Scan for the cell matching the given text and deliver its (X, Y) coordinate at center. 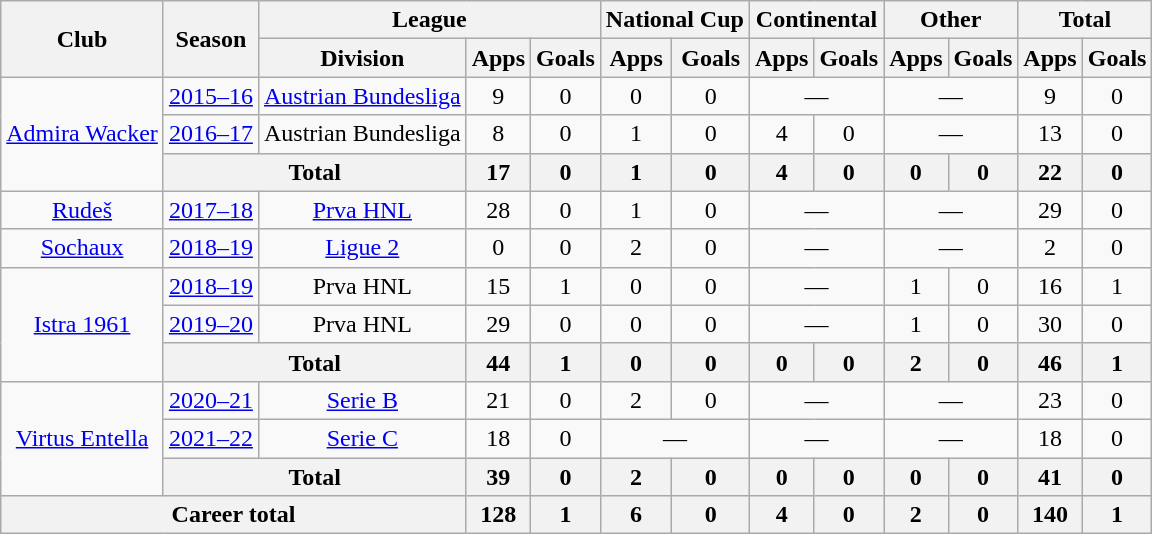
30 (1050, 324)
17 (498, 172)
Career total (234, 515)
League (429, 20)
22 (1050, 172)
28 (498, 210)
2020–21 (210, 400)
2021–22 (210, 438)
2017–18 (210, 210)
Season (210, 39)
Continental (816, 20)
2016–17 (210, 134)
National Cup (674, 20)
46 (1050, 362)
21 (498, 400)
8 (498, 134)
6 (636, 515)
Other (951, 20)
39 (498, 477)
15 (498, 286)
Istra 1961 (82, 324)
44 (498, 362)
Sochaux (82, 248)
Ligue 2 (362, 248)
16 (1050, 286)
13 (1050, 134)
140 (1050, 515)
2015–16 (210, 96)
Serie C (362, 438)
Serie B (362, 400)
Admira Wacker (82, 134)
Club (82, 39)
2019–20 (210, 324)
41 (1050, 477)
Division (362, 58)
Rudeš (82, 210)
23 (1050, 400)
128 (498, 515)
Virtus Entella (82, 438)
